Extract the [x, y] coordinate from the center of the cell holding the provided text.  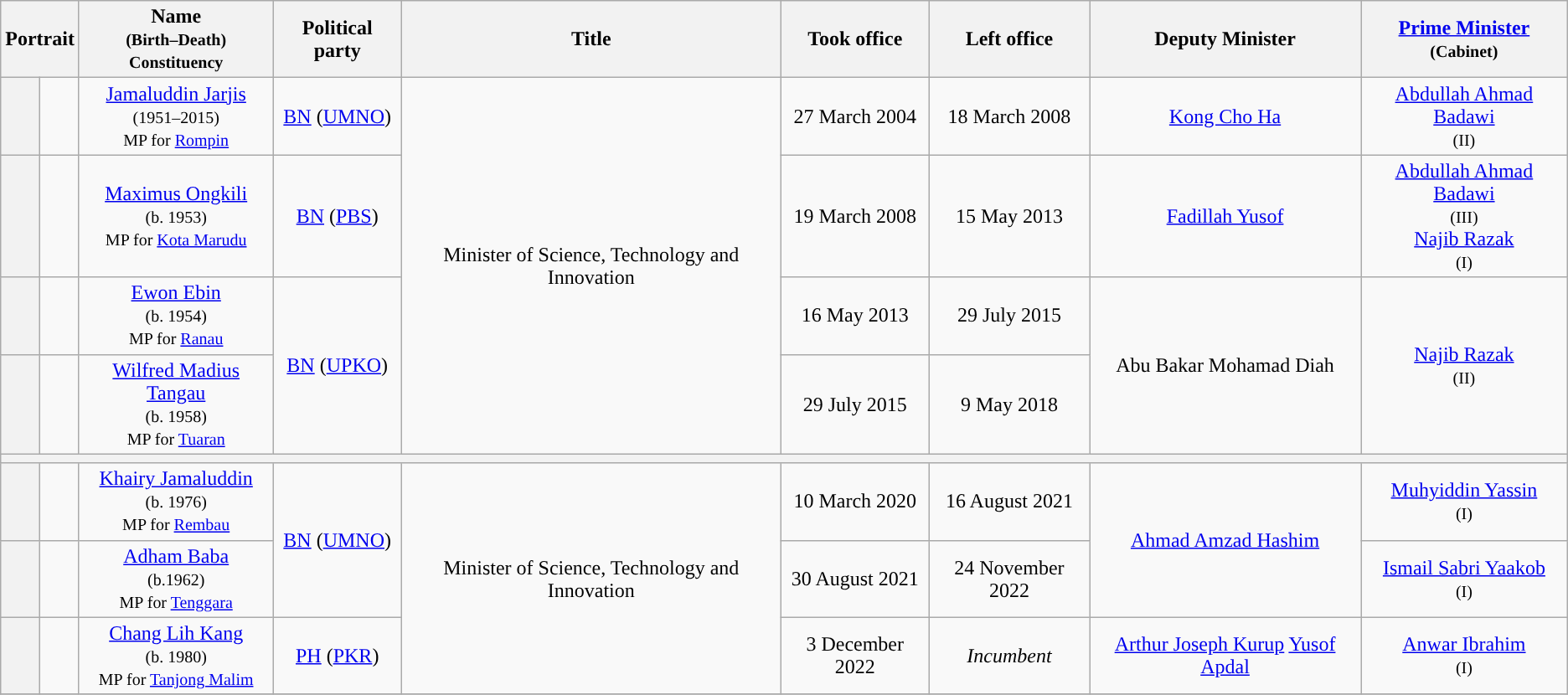
Took office [854, 39]
3 December 2022 [854, 656]
Najib Razak(II) [1464, 365]
Political party [338, 39]
16 August 2021 [1008, 502]
18 March 2008 [1008, 116]
Maximus Ongkili(b. 1953)MP for Kota Marudu [176, 216]
Chang Lih Kang(b. 1980)MP for Tanjong Malim [176, 656]
PH (PKR) [338, 656]
Kong Cho Ha [1225, 116]
15 May 2013 [1008, 216]
Ismail Sabri Yaakob(I) [1464, 579]
Prime Minister(Cabinet) [1464, 39]
10 March 2020 [854, 502]
Title [591, 39]
Ewon Ebin(b. 1954)MP for Ranau [176, 316]
Jamaluddin Jarjis(1951–2015)MP for Rompin [176, 116]
Name(Birth–Death)Constituency [176, 39]
24 November 2022 [1008, 579]
9 May 2018 [1008, 404]
Left office [1008, 39]
Abdullah Ahmad Badawi(III)Najib Razak(I) [1464, 216]
Abu Bakar Mohamad Diah [1225, 365]
Deputy Minister [1225, 39]
Incumbent [1008, 656]
30 August 2021 [854, 579]
Fadillah Yusof [1225, 216]
BN (UPKO) [338, 365]
Anwar Ibrahim(I) [1464, 656]
Adham Baba(b.1962)MP for Tenggara [176, 579]
Ahmad Amzad Hashim [1225, 540]
Wilfred Madius Tangau(b. 1958)MP for Tuaran [176, 404]
Muhyiddin Yassin(I) [1464, 502]
Khairy Jamaluddin(b. 1976)MP for Rembau [176, 502]
Portrait [40, 39]
16 May 2013 [854, 316]
Abdullah Ahmad Badawi(II) [1464, 116]
BN (PBS) [338, 216]
Arthur Joseph Kurup Yusof Apdal [1225, 656]
27 March 2004 [854, 116]
19 March 2008 [854, 216]
